For the text-containing cell, return its midpoint in [x, y] coordinate format. 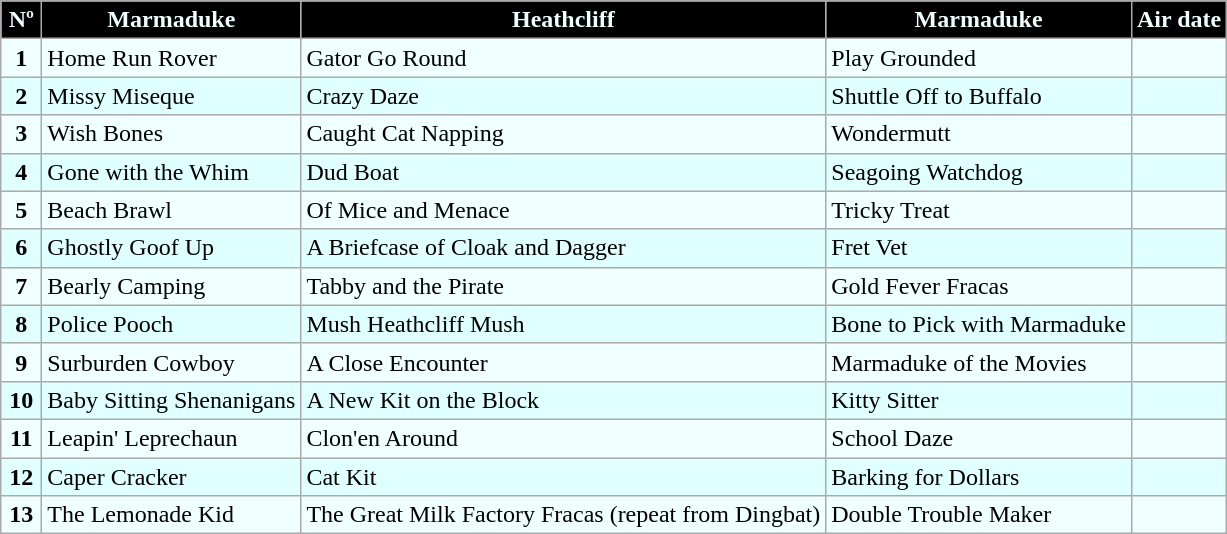
1 [22, 58]
Nº [22, 20]
7 [22, 286]
Mush Heathcliff Mush [564, 324]
Caper Cracker [172, 477]
11 [22, 438]
Crazy Daze [564, 96]
Home Run Rover [172, 58]
Gone with the Whim [172, 172]
A Briefcase of Cloak and Dagger [564, 248]
Double Trouble Maker [979, 515]
Kitty Sitter [979, 400]
Heathcliff [564, 20]
9 [22, 362]
Play Grounded [979, 58]
Cat Kit [564, 477]
School Daze [979, 438]
Ghostly Goof Up [172, 248]
Caught Cat Napping [564, 134]
3 [22, 134]
A Close Encounter [564, 362]
Police Pooch [172, 324]
Gold Fever Fracas [979, 286]
Surburden Cowboy [172, 362]
Bearly Camping [172, 286]
Dud Boat [564, 172]
Clon'en Around [564, 438]
4 [22, 172]
Fret Vet [979, 248]
Tabby and the Pirate [564, 286]
A New Kit on the Block [564, 400]
8 [22, 324]
10 [22, 400]
Air date [1178, 20]
13 [22, 515]
Baby Sitting Shenanigans [172, 400]
The Lemonade Kid [172, 515]
12 [22, 477]
Bone to Pick with Marmaduke [979, 324]
Wish Bones [172, 134]
Of Mice and Menace [564, 210]
Tricky Treat [979, 210]
The Great Milk Factory Fracas (repeat from Dingbat) [564, 515]
2 [22, 96]
Leapin' Leprechaun [172, 438]
Marmaduke of the Movies [979, 362]
Barking for Dollars [979, 477]
Wondermutt [979, 134]
Seagoing Watchdog [979, 172]
Beach Brawl [172, 210]
5 [22, 210]
Missy Miseque [172, 96]
Gator Go Round [564, 58]
Shuttle Off to Buffalo [979, 96]
6 [22, 248]
